Identify which cell holds the provided text, then report its [x, y] central coordinate. 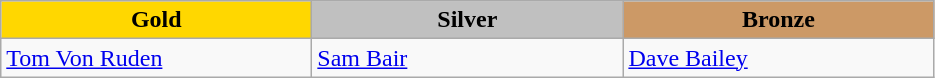
Sam Bair [468, 58]
Silver [468, 20]
Bronze [778, 20]
Gold [156, 20]
Dave Bailey [778, 58]
Tom Von Ruden [156, 58]
